From the cell containing the given text, extract its center point as [X, Y] coordinate. 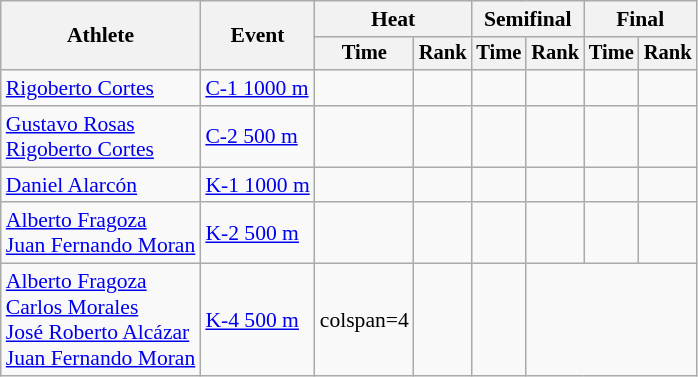
K-4 500 m [257, 320]
Final [640, 19]
K-2 500 m [257, 234]
Alberto FragozaJuan Fernando Moran [101, 234]
Gustavo RosasRigoberto Cortes [101, 136]
Semifinal [527, 19]
Daniel Alarcón [101, 185]
Athlete [101, 36]
K-1 1000 m [257, 185]
Heat [394, 19]
Alberto FragozaCarlos MoralesJosé Roberto AlcázarJuan Fernando Moran [101, 320]
colspan=4 [364, 320]
C-2 500 m [257, 136]
Event [257, 36]
Rigoberto Cortes [101, 88]
C-1 1000 m [257, 88]
